Find where the given text appears and provide that cell's center as [x, y] coordinate. 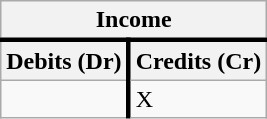
Credits (Cr) [198, 60]
Income [134, 21]
X [198, 99]
Debits (Dr) [65, 60]
